Return the [X, Y] coordinate for the center point of the cell that contains the specified text.  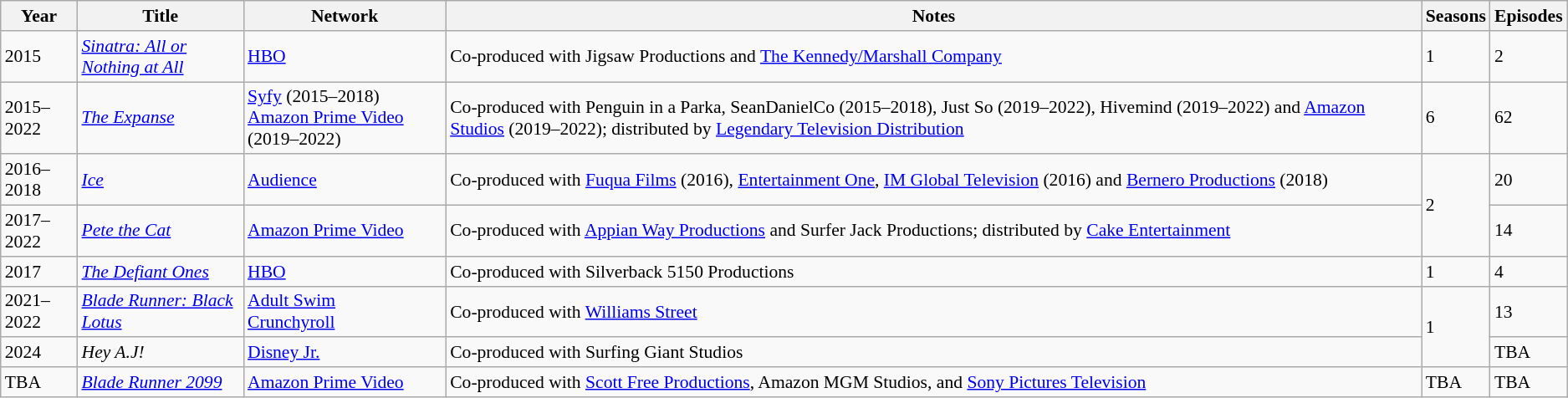
2016–2018 [39, 181]
4 [1529, 272]
Co-produced with Fuqua Films (2016), Entertainment One, IM Global Television (2016) and Bernero Productions (2018) [933, 181]
Co-produced with Surfing Giant Studios [933, 353]
Adult SwimCrunchyroll [345, 311]
Co-produced with Jigsaw Productions and The Kennedy/Marshall Company [933, 57]
Co-produced with Appian Way Productions and Surfer Jack Productions; distributed by Cake Entertainment [933, 231]
Network [345, 16]
The Expanse [161, 119]
62 [1529, 119]
Ice [161, 181]
2015 [39, 57]
Notes [933, 16]
Year [39, 16]
Sinatra: All or Nothing at All [161, 57]
Hey A.J! [161, 353]
20 [1529, 181]
Co-produced with Williams Street [933, 311]
2024 [39, 353]
Syfy (2015–2018)Amazon Prime Video (2019–2022) [345, 119]
Co-produced with Scott Free Productions, Amazon MGM Studios, and Sony Pictures Television [933, 382]
Audience [345, 181]
Title [161, 16]
Seasons [1456, 16]
13 [1529, 311]
Disney Jr. [345, 353]
The Defiant Ones [161, 272]
6 [1456, 119]
2017–2022 [39, 231]
Blade Runner 2099 [161, 382]
Blade Runner: Black Lotus [161, 311]
2017 [39, 272]
2021–2022 [39, 311]
2015–2022 [39, 119]
14 [1529, 231]
Pete the Cat [161, 231]
Episodes [1529, 16]
Co-produced with Silverback 5150 Productions [933, 272]
